Extract the (X, Y) coordinate from the center of the cell holding the provided text.  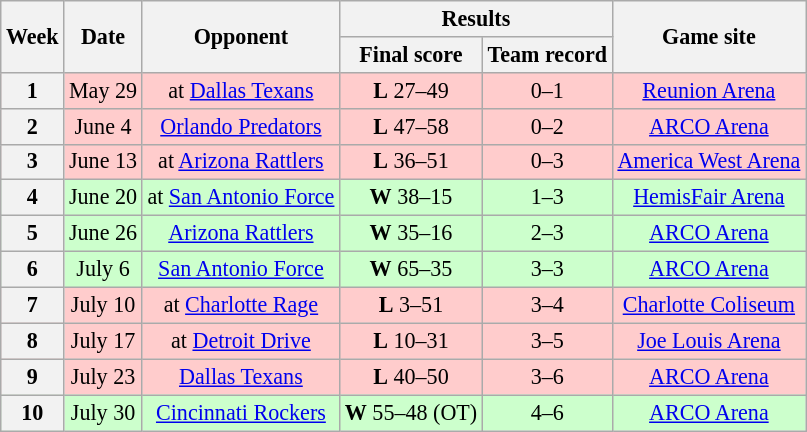
July 30 (103, 412)
L 36–51 (412, 162)
Date (103, 36)
June 20 (103, 198)
W 55–48 (OT) (412, 412)
8 (32, 341)
America West Arena (708, 162)
L 27–49 (412, 90)
1–3 (547, 198)
at Arizona Rattlers (240, 162)
3–4 (547, 305)
June 4 (103, 126)
W 35–16 (412, 233)
July 6 (103, 269)
Game site (708, 36)
at Detroit Drive (240, 341)
10 (32, 412)
July 10 (103, 305)
5 (32, 233)
2–3 (547, 233)
July 23 (103, 377)
San Antonio Force (240, 269)
W 38–15 (412, 198)
3 (32, 162)
June 13 (103, 162)
L 47–58 (412, 126)
Charlotte Coliseum (708, 305)
L 10–31 (412, 341)
L 40–50 (412, 377)
0–2 (547, 126)
4 (32, 198)
7 (32, 305)
1 (32, 90)
Team record (547, 54)
Dallas Texans (240, 377)
0–3 (547, 162)
HemisFair Arena (708, 198)
3–5 (547, 341)
0–1 (547, 90)
3–3 (547, 269)
W 65–35 (412, 269)
July 17 (103, 341)
L 3–51 (412, 305)
Cincinnati Rockers (240, 412)
May 29 (103, 90)
9 (32, 377)
Joe Louis Arena (708, 341)
Reunion Arena (708, 90)
2 (32, 126)
Results (476, 18)
Orlando Predators (240, 126)
Opponent (240, 36)
Week (32, 36)
at Charlotte Rage (240, 305)
6 (32, 269)
3–6 (547, 377)
Arizona Rattlers (240, 233)
Final score (412, 54)
June 26 (103, 233)
at San Antonio Force (240, 198)
4–6 (547, 412)
at Dallas Texans (240, 90)
